Search for the cell housing the specified text and yield its [x, y] center coordinate. 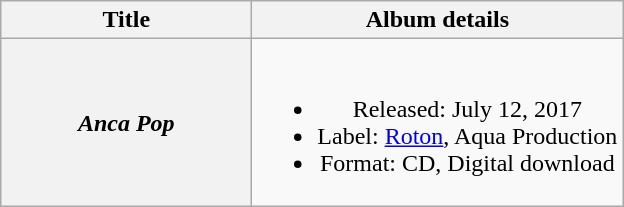
Title [126, 20]
Released: July 12, 2017Label: Roton, Aqua ProductionFormat: CD, Digital download [438, 122]
Album details [438, 20]
Anca Pop [126, 122]
